Detect which cell encompasses the target text, then output its [X, Y] center coordinate. 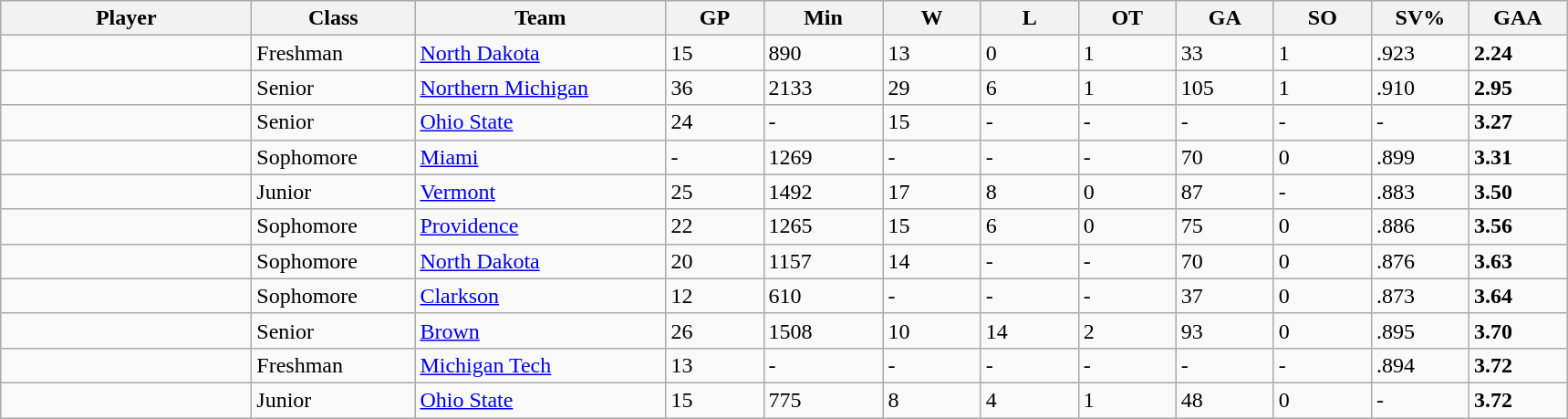
.886 [1419, 226]
33 [1224, 53]
OT [1127, 18]
87 [1224, 192]
775 [823, 400]
.883 [1419, 192]
.873 [1419, 296]
SV% [1419, 18]
Vermont [540, 192]
37 [1224, 296]
GAA [1518, 18]
GP [715, 18]
Brown [540, 330]
610 [823, 296]
3.70 [1518, 330]
.899 [1419, 157]
24 [715, 122]
12 [715, 296]
2.95 [1518, 88]
29 [932, 88]
20 [715, 261]
Miami [540, 157]
93 [1224, 330]
2133 [823, 88]
1492 [823, 192]
25 [715, 192]
1508 [823, 330]
Min [823, 18]
Michigan Tech [540, 365]
17 [932, 192]
3.64 [1518, 296]
2 [1127, 330]
Clarkson [540, 296]
GA [1224, 18]
1157 [823, 261]
L [1029, 18]
.910 [1419, 88]
2.24 [1518, 53]
.923 [1419, 53]
105 [1224, 88]
36 [715, 88]
Providence [540, 226]
890 [823, 53]
3.31 [1518, 157]
SO [1323, 18]
75 [1224, 226]
.876 [1419, 261]
26 [715, 330]
.895 [1419, 330]
Northern Michigan [540, 88]
Class [334, 18]
48 [1224, 400]
W [932, 18]
10 [932, 330]
3.63 [1518, 261]
4 [1029, 400]
22 [715, 226]
Player [126, 18]
3.27 [1518, 122]
.894 [1419, 365]
3.50 [1518, 192]
1269 [823, 157]
1265 [823, 226]
3.56 [1518, 226]
Team [540, 18]
